Capture the cell that displays the provided text and extract its [X, Y] central coordinate. 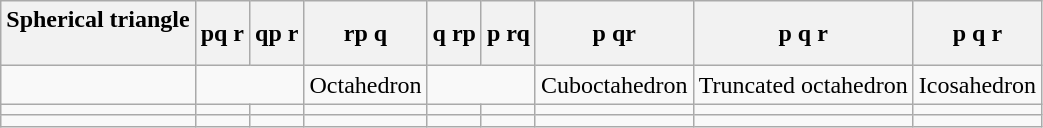
q rp [454, 34]
Spherical triangle [98, 34]
qp r [277, 34]
Icosahedron [977, 85]
p qr [614, 34]
Octahedron [366, 85]
rp q [366, 34]
Cuboctahedron [614, 85]
p rq [508, 34]
pq r [222, 34]
Truncated octahedron [803, 85]
